Return [X, Y] of the center of cell containing provided text 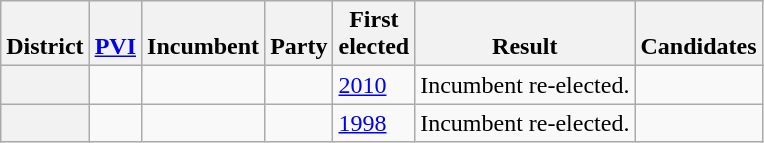
PVI [115, 34]
1998 [374, 123]
Party [299, 34]
Candidates [698, 34]
Incumbent [204, 34]
Firstelected [374, 34]
2010 [374, 85]
District [45, 34]
Result [525, 34]
